Locate the cell with the specified text and output its (x, y) center coordinate. 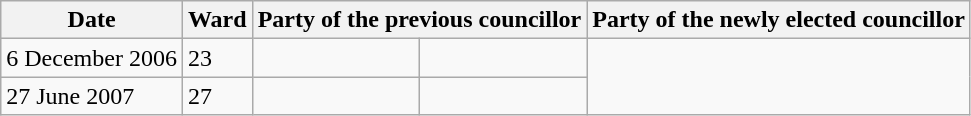
27 (217, 96)
Ward (217, 20)
27 June 2007 (92, 96)
Party of the newly elected councillor (779, 20)
Date (92, 20)
Party of the previous councillor (420, 20)
23 (217, 58)
6 December 2006 (92, 58)
